Find where the given text appears and provide that cell's center as (X, Y) coordinate. 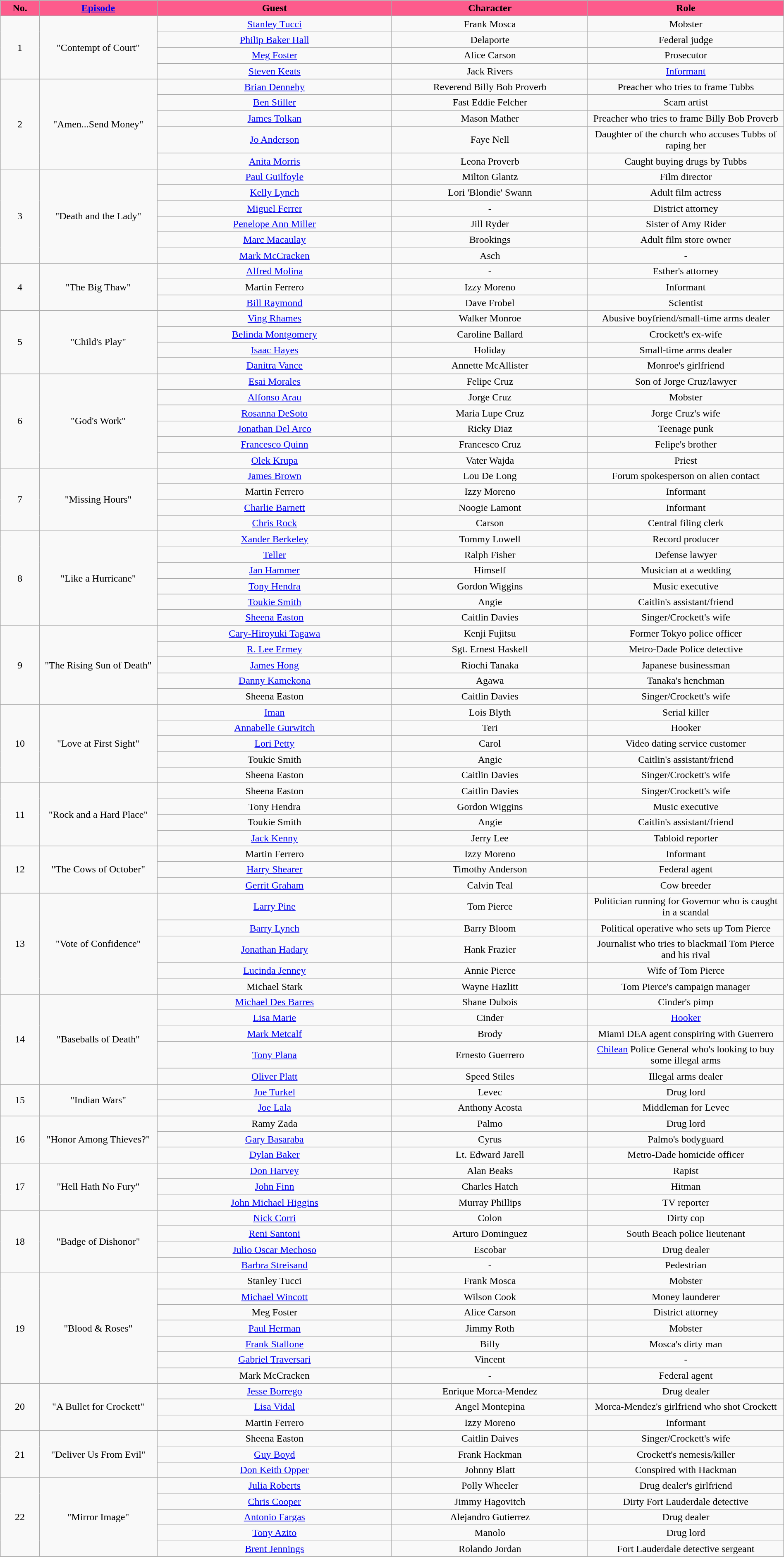
Caroline Ballard (490, 334)
James Tolkan (275, 118)
Rolando Jordan (490, 1549)
Don Keith Opper (275, 1470)
14 (20, 1039)
Cyrus (490, 1139)
Ben Stiller (275, 103)
"Indian Wars" (98, 1100)
8 (20, 578)
Serial killer (686, 712)
Lisa Vidal (275, 1407)
Tommy Lowell (490, 539)
Walker Monroe (490, 319)
Reverend Billy Bob Proverb (490, 87)
Jesse Borrego (275, 1391)
Wayne Hazlitt (490, 987)
Paul Guilfoyle (275, 177)
Kenji Fujitsu (490, 633)
Brookings (490, 240)
Milton Glantz (490, 177)
Jerry Lee (490, 838)
Lucinda Jenney (275, 970)
Lt. Edward Jarell (490, 1155)
Mason Mather (490, 118)
Delaporte (490, 40)
19 (20, 1328)
Jonathan Del Arco (275, 429)
Chris Cooper (275, 1501)
Daughter of the church who accuses Tubbs of raping her (686, 140)
Noogie Lamont (490, 508)
Belinda Montgomery (275, 334)
Jimmy Hagovitch (490, 1501)
Carson (490, 523)
Palmo's bodyguard (686, 1139)
Adult film store owner (686, 240)
"Badge of Dishonor" (98, 1241)
"Missing Hours" (98, 500)
Philip Baker Hall (275, 40)
"Love at First Sight" (98, 743)
Jorge Cruz's wife (686, 413)
Reni Santoni (275, 1234)
Jill Ryder (490, 224)
Politician running for Governor who is caught in a scandal (686, 907)
Agawa (490, 680)
Escobar (490, 1250)
Brody (490, 1034)
Esther's attorney (686, 271)
Leona Proverb (490, 161)
Manolo (490, 1533)
4 (20, 287)
Iman (275, 712)
Chris Rock (275, 523)
Morca-Mendez's girlfriend who shot Crockett (686, 1407)
Cinder (490, 1018)
Anita Morris (275, 161)
Frank Hackman (490, 1454)
Preacher who tries to frame Billy Bob Proverb (686, 118)
18 (20, 1241)
Illegal arms dealer (686, 1076)
Tanaka's henchman (686, 680)
"A Bullet for Crockett" (98, 1407)
"Hell Hath No Fury" (98, 1186)
11 (20, 814)
Oliver Platt (275, 1076)
Kelly Lynch (275, 192)
Abusive boyfriend/small-time arms dealer (686, 319)
Lisa Marie (275, 1018)
Maria Lupe Cruz (490, 413)
Steven Keats (275, 71)
Jack Kenny (275, 838)
Caitlin Daives (490, 1438)
Faye Nell (490, 140)
Polly Wheeler (490, 1485)
Adult film actress (686, 192)
Gabriel Traversari (275, 1360)
Xander Berkeley (275, 539)
Annette McAllister (490, 366)
Carol (490, 744)
"Amen...Send Money" (98, 124)
Jorge Cruz (490, 397)
Metro-Dade Police detective (686, 649)
Brian Dennehy (275, 87)
Lori 'Blondie' Swann (490, 192)
Joe Turkel (275, 1092)
"Rock and a Hard Place" (98, 814)
Julio Oscar Mechoso (275, 1250)
Gerrit Graham (275, 885)
Antonio Fargas (275, 1517)
9 (20, 665)
Film director (686, 177)
Role (686, 8)
Levec (490, 1092)
20 (20, 1407)
Drug dealer's girlfriend (686, 1485)
Former Tokyo police officer (686, 633)
Political operative who sets up Tom Pierce (686, 928)
7 (20, 500)
Video dating service customer (686, 744)
Annie Pierce (490, 970)
Ving Rhames (275, 319)
"The Rising Sun of Death" (98, 665)
Prosecutor (686, 55)
Anthony Acosta (490, 1108)
Lori Petty (275, 744)
Barry Bloom (490, 928)
Central filing clerk (686, 523)
Record producer (686, 539)
Charles Hatch (490, 1186)
Dave Frobel (490, 303)
Julia Roberts (275, 1485)
Fort Lauderdale detective sergeant (686, 1549)
Felipe's brother (686, 444)
Danny Kamekona (275, 680)
Jan Hammer (275, 570)
Marc Macaulay (275, 240)
Nick Corri (275, 1218)
Lou De Long (490, 476)
Riochi Tanaka (490, 665)
Himself (490, 570)
Don Harvey (275, 1171)
Wife of Tom Pierce (686, 970)
Miguel Ferrer (275, 208)
"The Cows of October" (98, 870)
Shane Dubois (490, 1002)
"Baseballs of Death" (98, 1039)
Alan Beaks (490, 1171)
Ralph Fisher (490, 555)
No. (20, 8)
Japanese businessman (686, 665)
"Like a Hurricane" (98, 578)
Monroe's girlfriend (686, 366)
Isaac Hayes (275, 350)
21 (20, 1454)
1 (20, 48)
Cinder's pimp (686, 1002)
Dylan Baker (275, 1155)
"God's Work" (98, 421)
Conspired with Hackman (686, 1470)
Ernesto Guerrero (490, 1055)
Arturo Dominguez (490, 1234)
"Child's Play" (98, 342)
Billy (490, 1344)
Bill Raymond (275, 303)
Teenage punk (686, 429)
"Vote of Confidence" (98, 944)
Pedestrian (686, 1265)
Tabloid reporter (686, 838)
Danitra Vance (275, 366)
Felipe Cruz (490, 381)
Forum spokesperson on alien contact (686, 476)
Journalist who tries to blackmail Tom Pierce and his rival (686, 949)
2 (20, 124)
12 (20, 870)
Hitman (686, 1186)
Alfred Molina (275, 271)
Musician at a wedding (686, 570)
5 (20, 342)
Guy Boyd (275, 1454)
Money launderer (686, 1297)
Jimmy Roth (490, 1328)
Timothy Anderson (490, 870)
Defense lawyer (686, 555)
Barry Lynch (275, 928)
6 (20, 421)
"Death and the Lady" (98, 216)
Character (490, 8)
James Brown (275, 476)
Larry Pine (275, 907)
"Contempt of Court" (98, 48)
Tom Pierce's campaign manager (686, 987)
Alfonso Arau (275, 397)
Colon (490, 1218)
Brent Jennings (275, 1549)
Lois Blyth (490, 712)
Mark Metcalf (275, 1034)
Barbra Streisand (275, 1265)
"Honor Among Thieves?" (98, 1139)
Tom Pierce (490, 907)
Metro-Dade homicide officer (686, 1155)
Caught buying drugs by Tubbs (686, 161)
Federal judge (686, 40)
Preacher who tries to frame Tubbs (686, 87)
Son of Jorge Cruz/lawyer (686, 381)
Palmo (490, 1123)
Charlie Barnett (275, 508)
Middleman for Levec (686, 1108)
Episode (98, 8)
"Blood & Roses" (98, 1328)
Small-time arms dealer (686, 350)
Vater Wajda (490, 460)
Francesco Cruz (490, 444)
Francesco Quinn (275, 444)
Michael Stark (275, 987)
3 (20, 216)
Ramy Zada (275, 1123)
"The Big Thaw" (98, 287)
16 (20, 1139)
Holiday (490, 350)
Speed Stiles (490, 1076)
R. Lee Ermey (275, 649)
Angel Montepina (490, 1407)
Scientist (686, 303)
Murray Phillips (490, 1202)
Dirty Fort Lauderdale detective (686, 1501)
Scam artist (686, 103)
Sister of Amy Rider (686, 224)
TV reporter (686, 1202)
Ricky Diaz (490, 429)
Dirty cop (686, 1218)
Crockett's ex-wife (686, 334)
Rapist (686, 1171)
John Finn (275, 1186)
Vincent (490, 1360)
13 (20, 944)
Esai Morales (275, 381)
17 (20, 1186)
Joe Lala (275, 1108)
Tony Azito (275, 1533)
Johnny Blatt (490, 1470)
South Beach police lieutenant (686, 1234)
Jack Rivers (490, 71)
Paul Herman (275, 1328)
Cary-Hiroyuki Tagawa (275, 633)
Priest (686, 460)
Crockett's nemesis/killer (686, 1454)
Olek Krupa (275, 460)
Jonathan Hadary (275, 949)
Calvin Teal (490, 885)
Teri (490, 728)
Chilean Police General who's looking to buy some illegal arms (686, 1055)
15 (20, 1100)
Guest (275, 8)
Annabelle Gurwitch (275, 728)
Jo Anderson (275, 140)
10 (20, 743)
Miami DEA agent conspiring with Guerrero (686, 1034)
Hank Frazier (490, 949)
Wilson Cook (490, 1297)
James Hong (275, 665)
Rosanna DeSoto (275, 413)
Sgt. Ernest Haskell (490, 649)
Fast Eddie Felcher (490, 103)
Mosca's dirty man (686, 1344)
John Michael Higgins (275, 1202)
Michael Des Barres (275, 1002)
Asch (490, 256)
Penelope Ann Miller (275, 224)
Gary Basaraba (275, 1139)
22 (20, 1517)
Harry Shearer (275, 870)
Cow breeder (686, 885)
"Deliver Us From Evil" (98, 1454)
Michael Wincott (275, 1297)
Enrique Morca-Mendez (490, 1391)
Tony Plana (275, 1055)
"Mirror Image" (98, 1517)
Alejandro Gutierrez (490, 1517)
Teller (275, 555)
Frank Stallone (275, 1344)
